From the cell containing the given text, extract its center point as [x, y] coordinate. 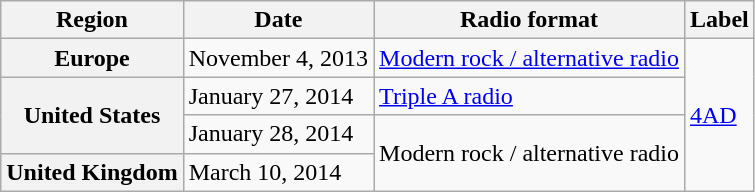
4AD [719, 115]
Date [278, 20]
January 27, 2014 [278, 96]
Europe [92, 58]
Radio format [530, 20]
United Kingdom [92, 172]
January 28, 2014 [278, 134]
Label [719, 20]
United States [92, 115]
March 10, 2014 [278, 172]
Triple A radio [530, 96]
Region [92, 20]
November 4, 2013 [278, 58]
